Return [x, y] of the center of cell containing provided text 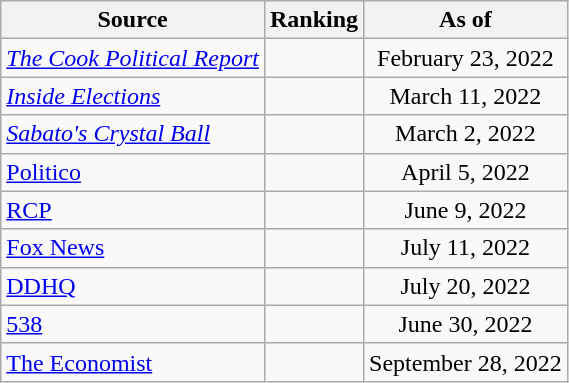
September 28, 2022 [466, 362]
June 9, 2022 [466, 210]
March 2, 2022 [466, 134]
The Cook Political Report [133, 58]
As of [466, 20]
DDHQ [133, 286]
Politico [133, 172]
March 11, 2022 [466, 96]
Fox News [133, 248]
RCP [133, 210]
February 23, 2022 [466, 58]
July 11, 2022 [466, 248]
Source [133, 20]
July 20, 2022 [466, 286]
April 5, 2022 [466, 172]
June 30, 2022 [466, 324]
The Economist [133, 362]
Inside Elections [133, 96]
538 [133, 324]
Ranking [314, 20]
Sabato's Crystal Ball [133, 134]
